Output the [X, Y] coordinate of the center of the cell containing the given text.  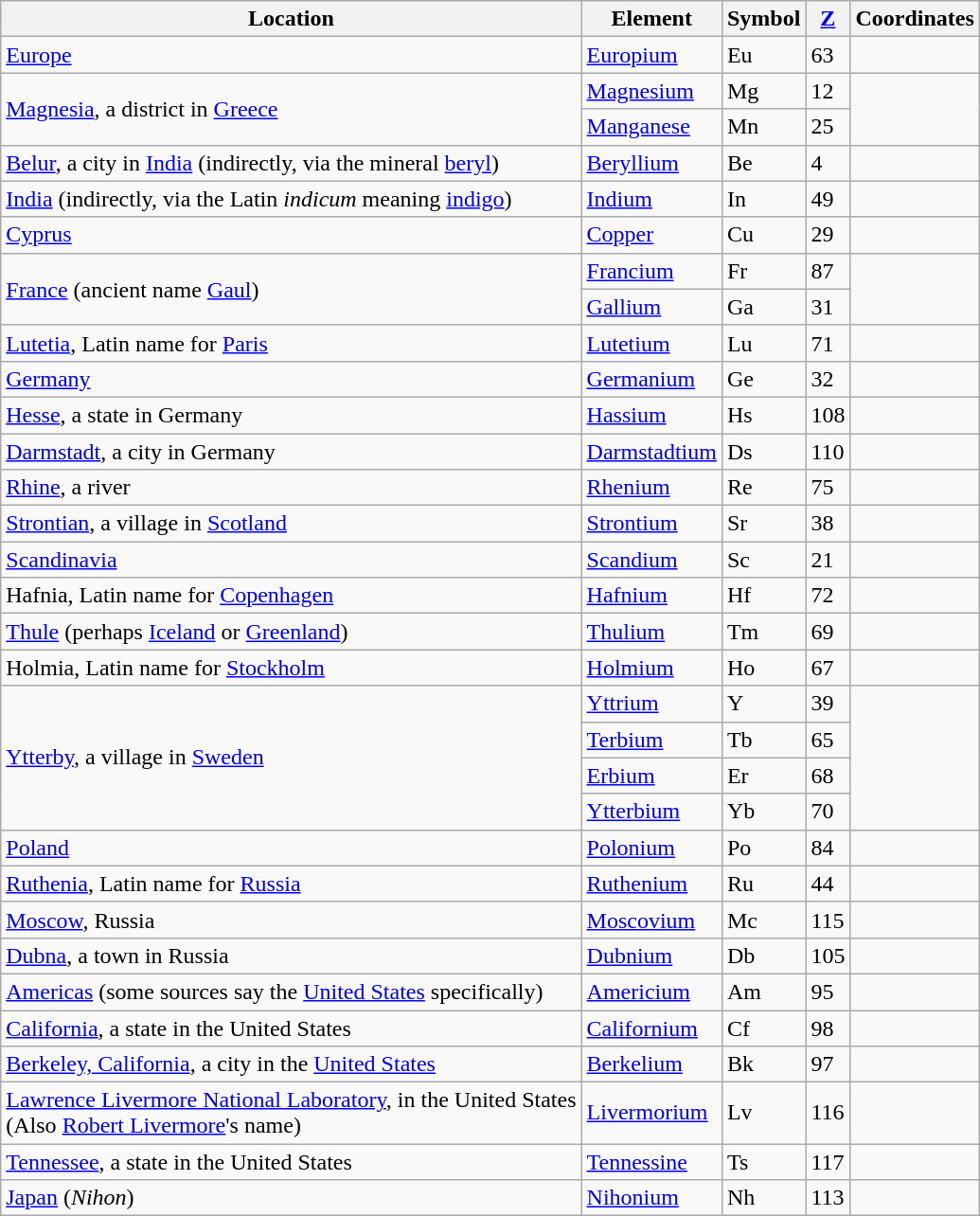
Lutetium [651, 343]
Europium [651, 55]
Copper [651, 235]
Thulium [651, 632]
In [763, 199]
Location [292, 19]
Ruthenia, Latin name for Russia [292, 884]
Rhine, a river [292, 488]
Gallium [651, 307]
Californium [651, 1028]
115 [828, 920]
Hafnia, Latin name for Copenhagen [292, 596]
Livermorium [651, 1114]
69 [828, 632]
Rhenium [651, 488]
Am [763, 992]
Magnesia, a district in Greece [292, 109]
Fr [763, 271]
Ho [763, 668]
Db [763, 956]
Berkeley, California, a city in the United States [292, 1064]
63 [828, 55]
113 [828, 1198]
116 [828, 1114]
72 [828, 596]
Er [763, 776]
India (indirectly, via the Latin indicum meaning indigo) [292, 199]
Po [763, 848]
Element [651, 19]
Terbium [651, 740]
Tm [763, 632]
Americas (some sources say the United States specifically) [292, 992]
108 [828, 415]
Belur, a city in India (indirectly, via the mineral beryl) [292, 163]
Ruthenium [651, 884]
Ru [763, 884]
87 [828, 271]
Mg [763, 91]
Yttrium [651, 704]
Ga [763, 307]
Indium [651, 199]
Hesse, a state in Germany [292, 415]
49 [828, 199]
Holmium [651, 668]
25 [828, 127]
71 [828, 343]
Tennessee, a state in the United States [292, 1162]
31 [828, 307]
Beryllium [651, 163]
Poland [292, 848]
Darmstadt, a city in Germany [292, 452]
98 [828, 1028]
Hf [763, 596]
Nihonium [651, 1198]
67 [828, 668]
Hassium [651, 415]
Dubnium [651, 956]
Polonium [651, 848]
Cu [763, 235]
Ts [763, 1162]
Thule (perhaps Iceland or Greenland) [292, 632]
Ge [763, 379]
Lu [763, 343]
Sr [763, 524]
Tb [763, 740]
38 [828, 524]
Nh [763, 1198]
Lv [763, 1114]
Japan (Nihon) [292, 1198]
Mn [763, 127]
75 [828, 488]
Re [763, 488]
Strontium [651, 524]
Moscovium [651, 920]
21 [828, 560]
105 [828, 956]
Hs [763, 415]
44 [828, 884]
Holmia, Latin name for Stockholm [292, 668]
Europe [292, 55]
Strontian, a village in Scotland [292, 524]
Tennessine [651, 1162]
Symbol [763, 19]
110 [828, 452]
117 [828, 1162]
Germany [292, 379]
Germanium [651, 379]
95 [828, 992]
Ytterby, a village in Sweden [292, 758]
Be [763, 163]
Moscow, Russia [292, 920]
Cyprus [292, 235]
Ds [763, 452]
Scandium [651, 560]
32 [828, 379]
Mc [763, 920]
Scandinavia [292, 560]
65 [828, 740]
Erbium [651, 776]
Americium [651, 992]
Cf [763, 1028]
Y [763, 704]
Ytterbium [651, 812]
California, a state in the United States [292, 1028]
Hafnium [651, 596]
Bk [763, 1064]
Z [828, 19]
39 [828, 704]
Lawrence Livermore National Laboratory, in the United States(Also Robert Livermore's name) [292, 1114]
Eu [763, 55]
68 [828, 776]
France (ancient name Gaul) [292, 289]
Sc [763, 560]
Coordinates [915, 19]
97 [828, 1064]
Francium [651, 271]
Yb [763, 812]
Manganese [651, 127]
Berkelium [651, 1064]
12 [828, 91]
Lutetia, Latin name for Paris [292, 343]
4 [828, 163]
29 [828, 235]
Dubna, a town in Russia [292, 956]
84 [828, 848]
70 [828, 812]
Darmstadtium [651, 452]
Magnesium [651, 91]
